For the text-containing cell, return its midpoint in (x, y) coordinate format. 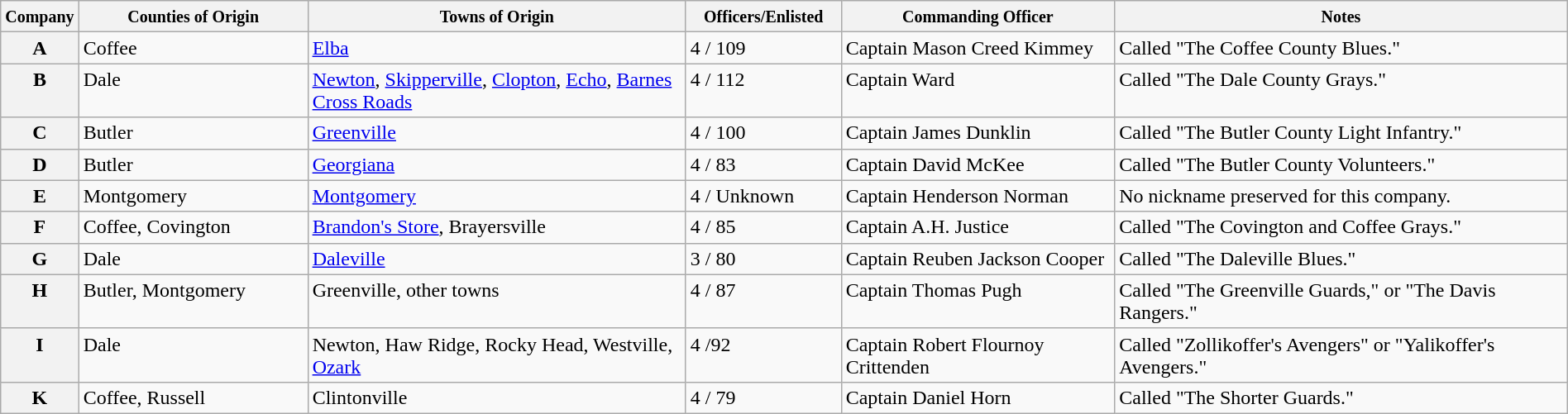
Newton, Skipperville, Clopton, Echo, Barnes Cross Roads (496, 91)
Called "Zollikoffer's Avengers" or "Yalikoffer's Avengers." (1341, 355)
Called "The Daleville Blues." (1341, 259)
4 / 100 (763, 133)
Coffee (194, 48)
Called "The Shorter Guards." (1341, 397)
Captain A.H. Justice (978, 227)
Elba (496, 48)
4 / Unknown (763, 196)
D (40, 164)
Greenville, other towns (496, 301)
Captain David McKee (978, 164)
E (40, 196)
Georgiana (496, 164)
4 / 83 (763, 164)
Called "The Dale County Grays." (1341, 91)
C (40, 133)
4 /92 (763, 355)
4 / 112 (763, 91)
Company (40, 17)
Brandon's Store, Brayersville (496, 227)
Coffee, Covington (194, 227)
Called "The Coffee County Blues." (1341, 48)
B (40, 91)
Officers/Enlisted (763, 17)
A (40, 48)
Captain Robert Flournoy Crittenden (978, 355)
Notes (1341, 17)
F (40, 227)
Captain Daniel Horn (978, 397)
Captain Mason Creed Kimmey (978, 48)
Butler, Montgomery (194, 301)
Captain Reuben Jackson Cooper (978, 259)
Called "The Greenville Guards," or "The Davis Rangers." (1341, 301)
4 / 109 (763, 48)
Towns of Origin (496, 17)
G (40, 259)
Called "The Covington and Coffee Grays." (1341, 227)
Clintonville (496, 397)
Counties of Origin (194, 17)
Newton, Haw Ridge, Rocky Head, Westville, Ozark (496, 355)
4 / 79 (763, 397)
Coffee, Russell (194, 397)
Called "The Butler County Volunteers." (1341, 164)
Daleville (496, 259)
Captain Henderson Norman (978, 196)
Captain Ward (978, 91)
Captain James Dunklin (978, 133)
H (40, 301)
I (40, 355)
Called "The Butler County Light Infantry." (1341, 133)
No nickname preserved for this company. (1341, 196)
4 / 85 (763, 227)
3 / 80 (763, 259)
Captain Thomas Pugh (978, 301)
K (40, 397)
4 / 87 (763, 301)
Greenville (496, 133)
Commanding Officer (978, 17)
